Identify which cell holds the provided text, then report its (X, Y) central coordinate. 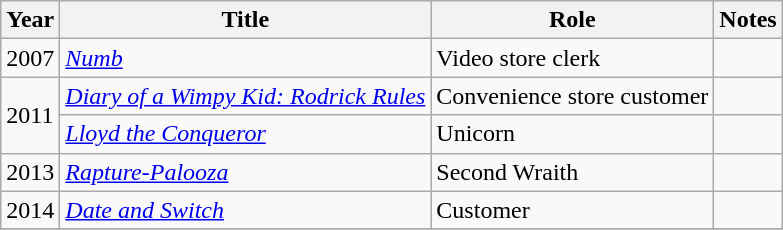
Lloyd the Conqueror (246, 134)
Diary of a Wimpy Kid: Rodrick Rules (246, 96)
Notes (748, 20)
2014 (30, 210)
2011 (30, 115)
Year (30, 20)
Second Wraith (572, 172)
Video store clerk (572, 58)
Title (246, 20)
Unicorn (572, 134)
Numb (246, 58)
Convenience store customer (572, 96)
Customer (572, 210)
2007 (30, 58)
Role (572, 20)
Rapture-Palooza (246, 172)
Date and Switch (246, 210)
2013 (30, 172)
